For the text-containing cell, return its midpoint in [X, Y] coordinate format. 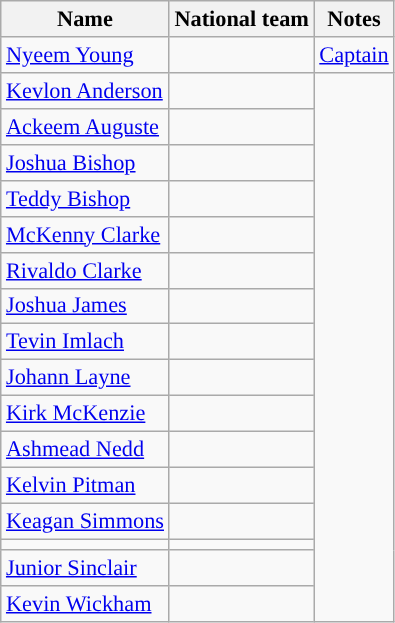
Name [85, 19]
Keagan Simmons [85, 521]
Kelvin Pitman [85, 485]
Ackeem Auguste [85, 126]
McKenny Clarke [85, 234]
Johann Layne [85, 378]
Nyeem Young [85, 55]
Tevin Imlach [85, 342]
Notes [354, 19]
National team [242, 19]
Joshua Bishop [85, 162]
Kevlon Anderson [85, 90]
Ashmead Nedd [85, 450]
Junior Sinclair [85, 568]
Rivaldo Clarke [85, 270]
Kirk McKenzie [85, 414]
Captain [354, 55]
Joshua James [85, 306]
Teddy Bishop [85, 198]
Kevin Wickham [85, 604]
